Return the (X, Y) coordinate for the center point of the cell that contains the specified text.  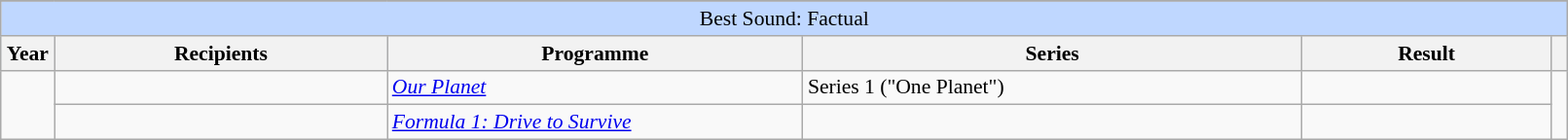
Best Sound: Factual (784, 18)
Programme (596, 53)
Recipients (221, 53)
Formula 1: Drive to Survive (596, 122)
Series 1 ("One Planet") (1053, 87)
Year (27, 53)
Result (1426, 53)
Series (1053, 53)
Our Planet (596, 87)
